Pinpoint the cell where the given text exists, returning its [x, y] midpoint coordinate. 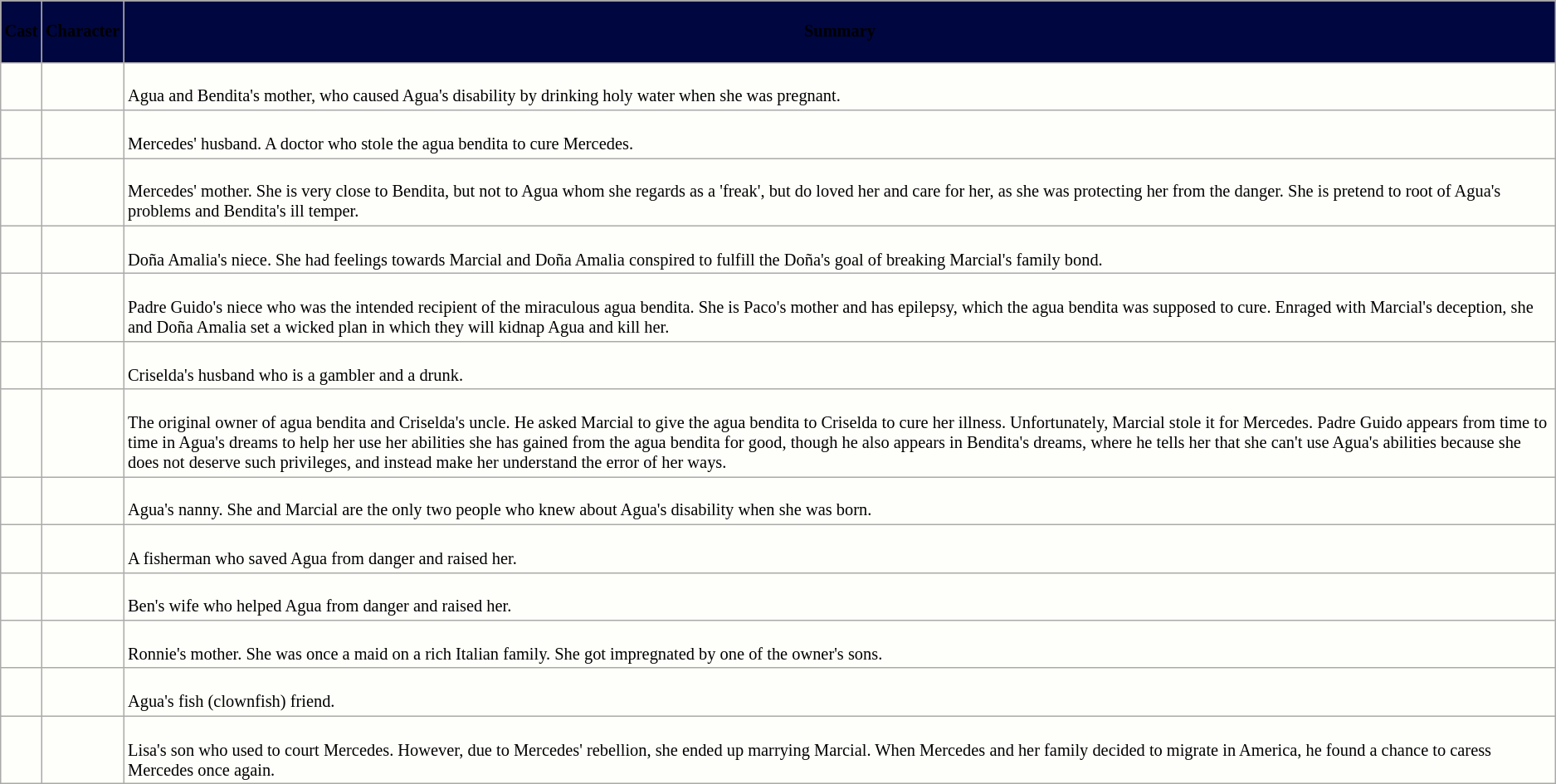
A fisherman who saved Agua from danger and raised her. [840, 548]
Agua's nanny. She and Marcial are the only two people who knew about Agua's disability when she was born. [840, 500]
Criselda's husband who is a gambler and a drunk. [840, 365]
Agua's fish (clownfish) friend. [840, 692]
Ben's wife who helped Agua from danger and raised her. [840, 597]
Cast [22, 31]
Character [83, 31]
Agua and Bendita's mother, who caused Agua's disability by drinking holy water when she was pregnant. [840, 86]
Mercedes' husband. A doctor who stole the agua bendita to cure Mercedes. [840, 134]
Summary [840, 31]
Doña Amalia's niece. She had feelings towards Marcial and Doña Amalia conspired to fulfill the Doña's goal of breaking Marcial's family bond. [840, 250]
Ronnie's mother. She was once a maid on a rich Italian family. She got impregnated by one of the owner's sons. [840, 644]
